Find where the given text appears and provide that cell's center as (x, y) coordinate. 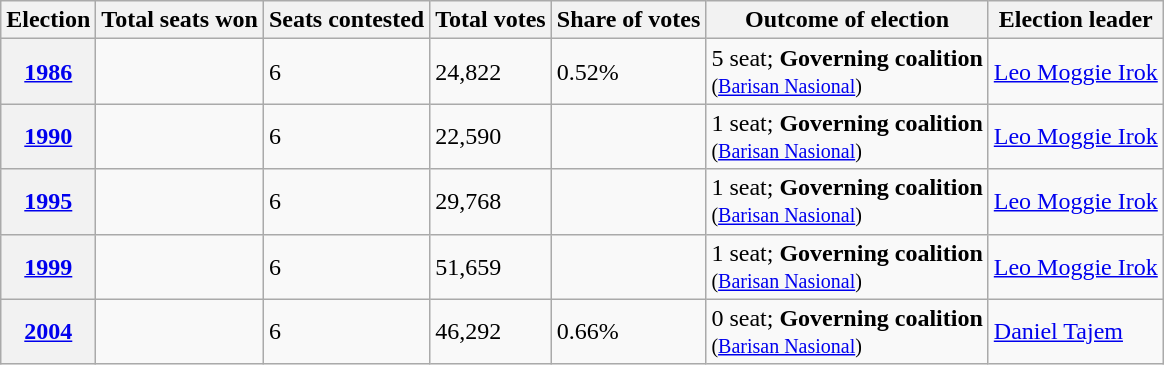
0 seat; Governing coalition (Barisan Nasional) (847, 332)
0.66% (628, 332)
Seats contested (346, 20)
5 seat; Governing coalition (Barisan Nasional) (847, 72)
Outcome of election (847, 20)
1995 (48, 202)
0.52% (628, 72)
51,659 (491, 266)
1990 (48, 136)
29,768 (491, 202)
2004 (48, 332)
Election leader (1076, 20)
24,822 (491, 72)
46,292 (491, 332)
1999 (48, 266)
Total seats won (180, 20)
1986 (48, 72)
Daniel Tajem (1076, 332)
Share of votes (628, 20)
Total votes (491, 20)
22,590 (491, 136)
Election (48, 20)
